Pinpoint the cell where the given text exists, returning its [X, Y] midpoint coordinate. 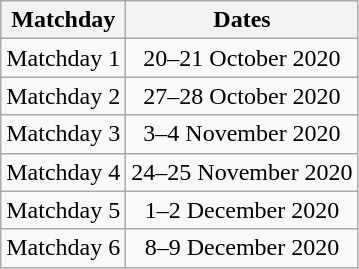
8–9 December 2020 [242, 248]
Dates [242, 20]
Matchday 2 [64, 96]
Matchday 5 [64, 210]
Matchday 1 [64, 58]
Matchday 6 [64, 248]
3–4 November 2020 [242, 134]
Matchday 4 [64, 172]
1–2 December 2020 [242, 210]
Matchday [64, 20]
27–28 October 2020 [242, 96]
Matchday 3 [64, 134]
24–25 November 2020 [242, 172]
20–21 October 2020 [242, 58]
